Search for the cell housing the specified text and yield its [X, Y] center coordinate. 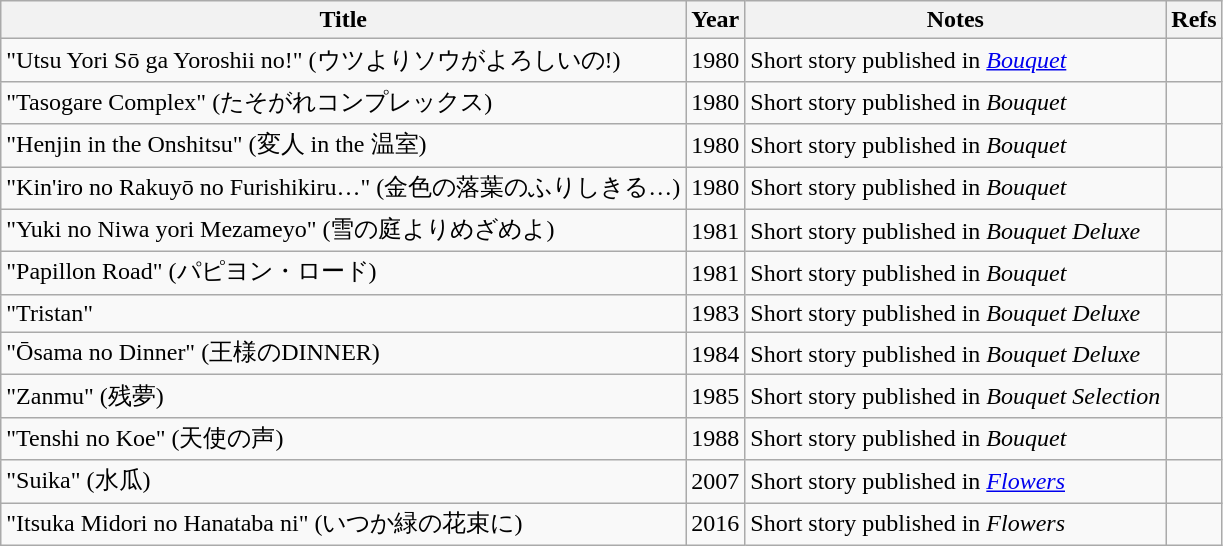
"Zanmu" (残夢) [344, 396]
Year [716, 20]
1984 [716, 354]
"Papillon Road" (パピヨン・ロード) [344, 274]
"Utsu Yori Sō ga Yoroshii no!" (ウツよりソウがよろしいの!) [344, 60]
"Tristan" [344, 313]
Title [344, 20]
1985 [716, 396]
2007 [716, 482]
2016 [716, 524]
"Suika" (水瓜) [344, 482]
"Yuki no Niwa yori Mezameyo" (雪の庭よりめざめよ) [344, 230]
"Itsuka Midori no Hanataba ni" (いつか緑の花束に) [344, 524]
"Kin'iro no Rakuyō no Furishikiru…" (金色の落葉のふりしきる…) [344, 188]
Short story published in Bouquet Selection [956, 396]
Refs [1194, 20]
"Henjin in the Onshitsu" (変人 in the 温室) [344, 146]
1988 [716, 438]
1983 [716, 313]
"Tenshi no Koe" (天使の声) [344, 438]
"Ōsama no Dinner" (王様のDINNER) [344, 354]
Notes [956, 20]
"Tasogare Complex" (たそがれコンプレックス) [344, 102]
